Locate the cell with the specified text and output its (x, y) center coordinate. 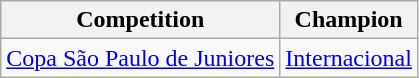
Copa São Paulo de Juniores (140, 58)
Champion (349, 20)
Internacional (349, 58)
Competition (140, 20)
